Determine the [X, Y] coordinate at the center of the cell enclosing the given text.  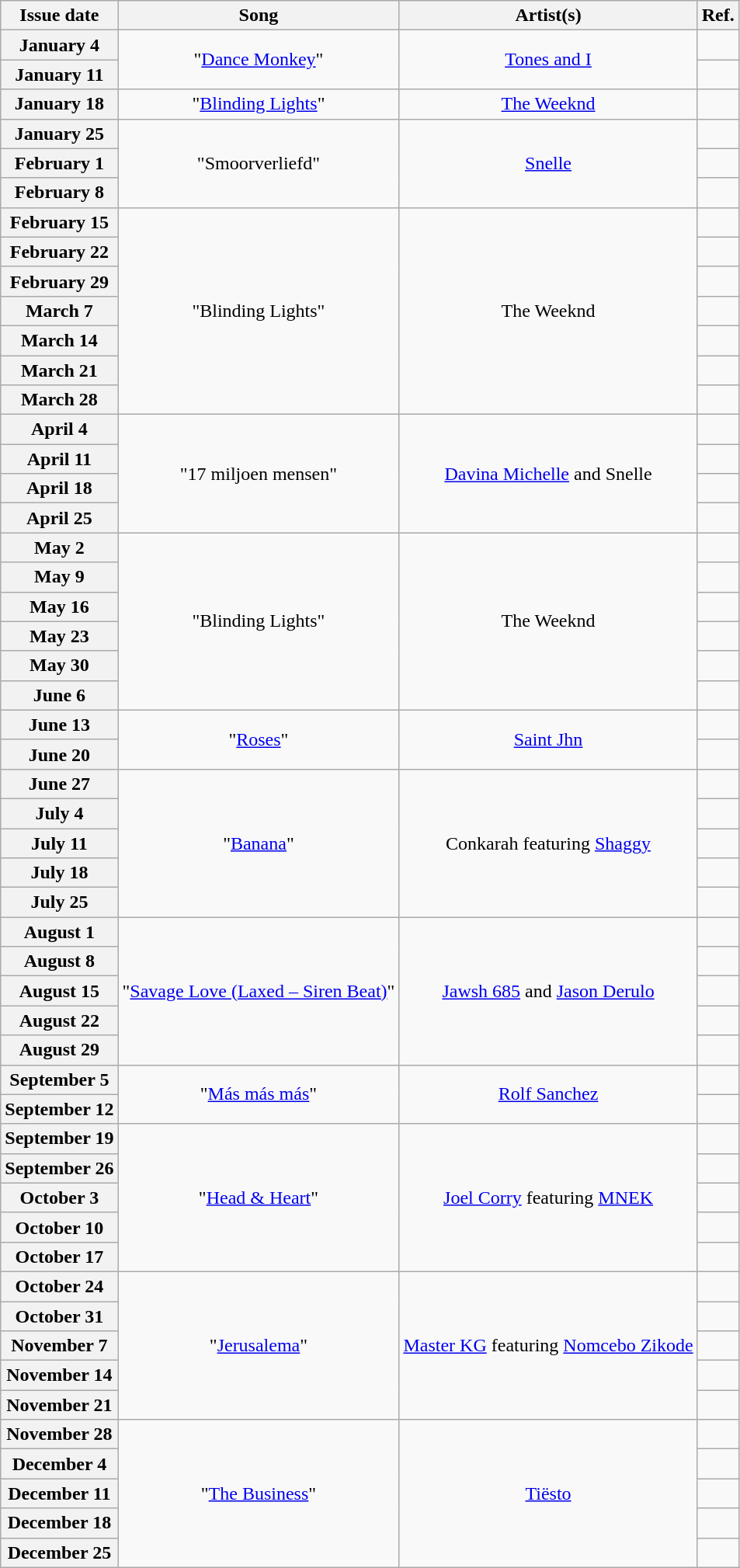
April 25 [59, 518]
"Más más más" [259, 1094]
Master KG featuring Nomcebo Zikode [548, 1345]
"Smoorverliefd" [259, 163]
August 29 [59, 1050]
December 25 [59, 1552]
November 14 [59, 1375]
"Head & Heart" [259, 1198]
"Dance Monkey" [259, 60]
November 21 [59, 1405]
Ref. [717, 16]
September 12 [59, 1109]
Artist(s) [548, 16]
February 8 [59, 193]
January 25 [59, 134]
May 2 [59, 548]
July 11 [59, 843]
June 27 [59, 784]
June 13 [59, 725]
January 4 [59, 45]
November 7 [59, 1346]
February 29 [59, 281]
October 10 [59, 1227]
"Jerusalema" [259, 1345]
"Savage Love (Laxed – Siren Beat)" [259, 991]
May 30 [59, 666]
January 18 [59, 104]
July 4 [59, 813]
October 31 [59, 1316]
September 26 [59, 1168]
November 28 [59, 1434]
October 24 [59, 1286]
August 15 [59, 991]
Joel Corry featuring MNEK [548, 1198]
June 20 [59, 754]
August 8 [59, 961]
"The Business" [259, 1493]
May 23 [59, 636]
"17 miljoen mensen" [259, 474]
April 18 [59, 488]
March 21 [59, 370]
February 1 [59, 163]
Issue date [59, 16]
March 14 [59, 340]
May 16 [59, 607]
March 28 [59, 400]
August 1 [59, 932]
September 5 [59, 1080]
Tiësto [548, 1493]
July 18 [59, 873]
Davina Michelle and Snelle [548, 474]
July 25 [59, 902]
April 4 [59, 429]
December 11 [59, 1493]
February 15 [59, 222]
February 22 [59, 252]
Jawsh 685 and Jason Derulo [548, 991]
"Banana" [259, 843]
Song [259, 16]
"Roses" [259, 739]
October 17 [59, 1257]
June 6 [59, 695]
March 7 [59, 311]
September 19 [59, 1139]
October 3 [59, 1198]
December 4 [59, 1464]
April 11 [59, 459]
January 11 [59, 75]
May 9 [59, 577]
Rolf Sanchez [548, 1094]
Snelle [548, 163]
Conkarah featuring Shaggy [548, 843]
Saint Jhn [548, 739]
Tones and I [548, 60]
December 18 [59, 1523]
August 22 [59, 1020]
